Return [x, y] of the center of cell containing provided text 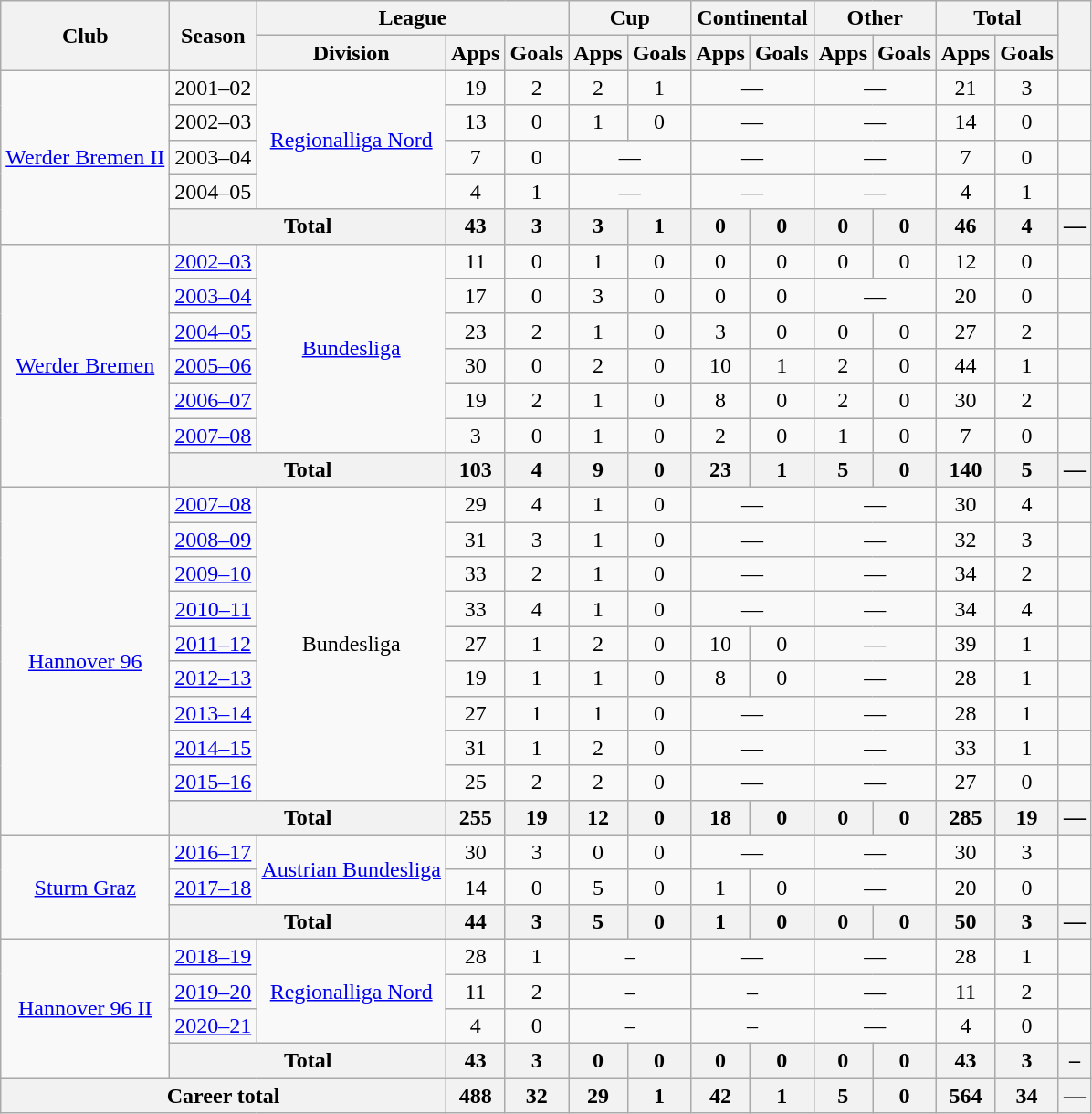
2005–06 [214, 365]
46 [965, 226]
50 [965, 921]
2009–10 [214, 574]
2011–12 [214, 644]
Hannover 96 II [86, 1008]
Werder Bremen II [86, 157]
17 [476, 296]
Division [352, 53]
564 [965, 1096]
Sturm Graz [86, 887]
Hannover 96 [86, 661]
2017–18 [214, 887]
103 [476, 470]
2013–14 [214, 713]
13 [476, 122]
21 [965, 88]
42 [720, 1096]
League [413, 18]
Continental [752, 18]
39 [965, 644]
2020–21 [214, 1026]
Werder Bremen [86, 365]
2019–20 [214, 991]
2016–17 [214, 852]
25 [476, 783]
2001–02 [214, 88]
285 [965, 817]
2014–15 [214, 748]
255 [476, 817]
488 [476, 1096]
9 [598, 470]
Other [875, 18]
2006–07 [214, 400]
Austrian Bundesliga [352, 869]
2018–19 [214, 956]
2008–09 [214, 540]
140 [965, 470]
Season [214, 36]
2015–16 [214, 783]
Club [86, 36]
2012–13 [214, 678]
2010–11 [214, 609]
Cup [630, 18]
18 [720, 817]
Career total [224, 1096]
